Locate the cell with the specified text and output its (x, y) center coordinate. 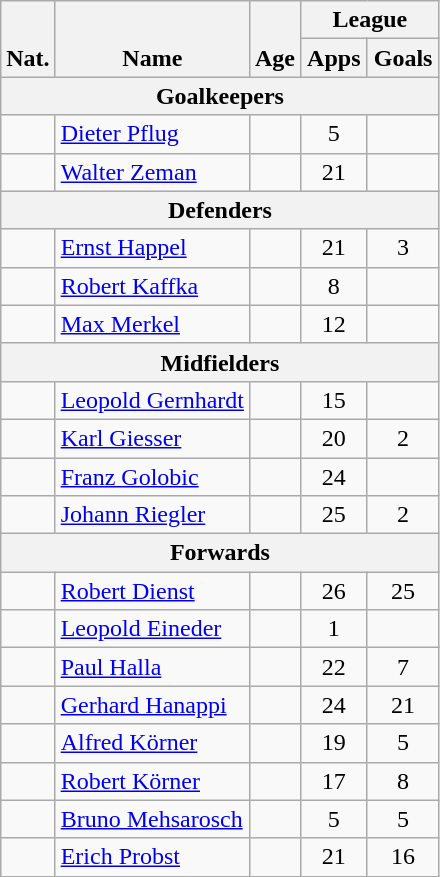
3 (403, 248)
26 (334, 591)
Name (152, 39)
Ernst Happel (152, 248)
Robert Kaffka (152, 286)
Franz Golobic (152, 477)
Erich Probst (152, 857)
Paul Halla (152, 667)
Max Merkel (152, 324)
Goalkeepers (220, 96)
Forwards (220, 553)
Robert Dienst (152, 591)
16 (403, 857)
Defenders (220, 210)
17 (334, 781)
Robert Körner (152, 781)
15 (334, 400)
20 (334, 438)
Walter Zeman (152, 172)
Gerhard Hanappi (152, 705)
1 (334, 629)
Bruno Mehsarosch (152, 819)
Leopold Eineder (152, 629)
Karl Giesser (152, 438)
Dieter Pflug (152, 134)
Leopold Gernhardt (152, 400)
Nat. (28, 39)
Alfred Körner (152, 743)
7 (403, 667)
Johann Riegler (152, 515)
Apps (334, 58)
22 (334, 667)
League (370, 20)
12 (334, 324)
Goals (403, 58)
Midfielders (220, 362)
Age (274, 39)
19 (334, 743)
